Find where the given text appears and provide that cell's center as (x, y) coordinate. 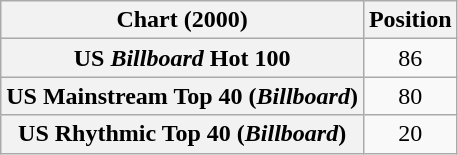
20 (410, 134)
US Rhythmic Top 40 (Billboard) (182, 134)
Position (410, 20)
80 (410, 96)
Chart (2000) (182, 20)
86 (410, 58)
US Billboard Hot 100 (182, 58)
US Mainstream Top 40 (Billboard) (182, 96)
